Return [x, y] of the center of cell containing provided text 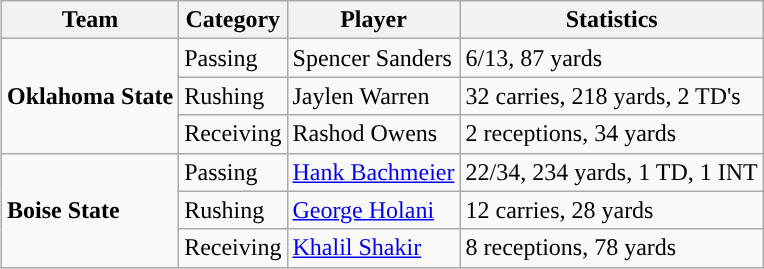
22/34, 234 yards, 1 TD, 1 INT [612, 172]
32 carries, 218 yards, 2 TD's [612, 96]
Player [374, 20]
2 receptions, 34 yards [612, 134]
Spencer Sanders [374, 58]
Team [90, 20]
8 receptions, 78 yards [612, 248]
Hank Bachmeier [374, 172]
Khalil Shakir [374, 248]
Jaylen Warren [374, 96]
12 carries, 28 yards [612, 210]
Boise State [90, 210]
George Holani [374, 210]
Rashod Owens [374, 134]
Oklahoma State [90, 96]
Category [233, 20]
Statistics [612, 20]
6/13, 87 yards [612, 58]
